Locate the cell with the specified text and output its [X, Y] center coordinate. 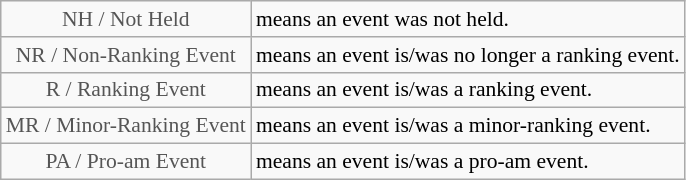
means an event is/was no longer a ranking event. [468, 55]
means an event was not held. [468, 19]
R / Ranking Event [126, 90]
means an event is/was a pro-am event. [468, 162]
PA / Pro-am Event [126, 162]
means an event is/was a ranking event. [468, 90]
NH / Not Held [126, 19]
means an event is/was a minor-ranking event. [468, 126]
NR / Non-Ranking Event [126, 55]
MR / Minor-Ranking Event [126, 126]
